Scan for the cell matching the given text and deliver its [X, Y] coordinate at center. 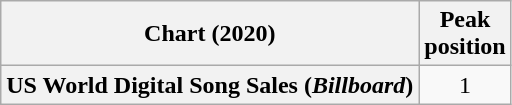
Chart (2020) [210, 34]
Peakposition [465, 34]
US World Digital Song Sales (Billboard) [210, 85]
1 [465, 85]
